Output the (X, Y) coordinate of the center of the cell containing the given text.  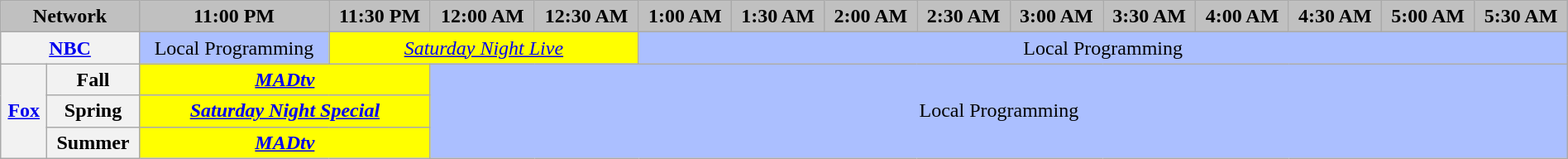
Fox (24, 111)
NBC (70, 48)
11:00 PM (233, 17)
Spring (93, 111)
1:00 AM (685, 17)
4:30 AM (1335, 17)
Summer (93, 142)
Saturday Night Special (284, 111)
12:00 AM (482, 17)
3:30 AM (1150, 17)
Saturday Night Live (484, 48)
2:30 AM (963, 17)
5:30 AM (1522, 17)
4:00 AM (1242, 17)
5:00 AM (1427, 17)
Network (70, 17)
12:30 AM (586, 17)
1:30 AM (777, 17)
2:00 AM (871, 17)
Fall (93, 79)
11:30 PM (380, 17)
3:00 AM (1056, 17)
